Return the [x, y] coordinate for the center point of the cell that contains the specified text.  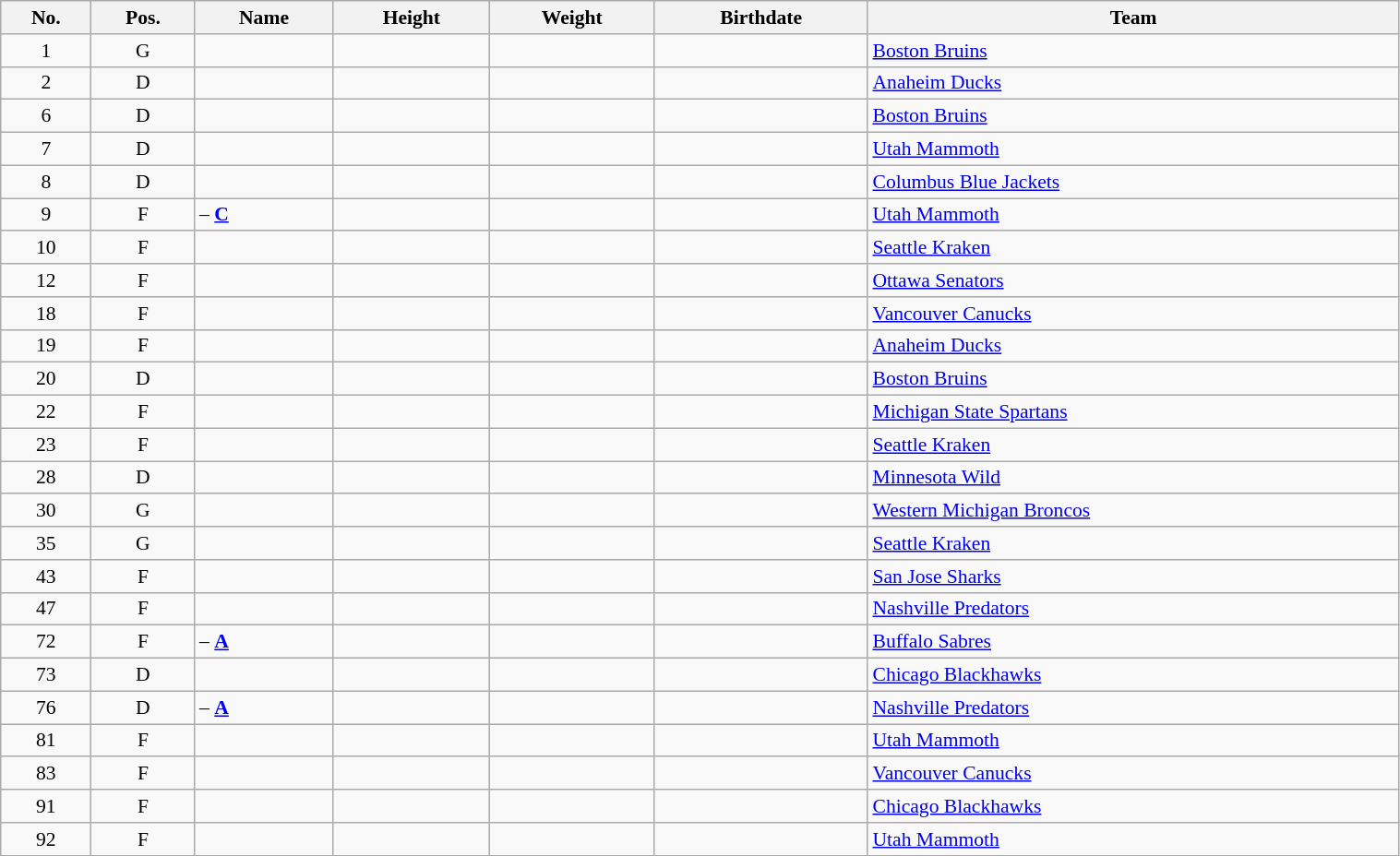
Columbus Blue Jackets [1133, 182]
12 [46, 280]
Ottawa Senators [1133, 280]
Pos. [143, 18]
Birthdate [761, 18]
22 [46, 412]
72 [46, 642]
San Jose Sharks [1133, 577]
6 [46, 116]
43 [46, 577]
18 [46, 314]
83 [46, 774]
47 [46, 609]
92 [46, 839]
35 [46, 543]
19 [46, 346]
Team [1133, 18]
1 [46, 51]
7 [46, 149]
10 [46, 248]
8 [46, 182]
Weight [572, 18]
No. [46, 18]
Western Michigan Broncos [1133, 511]
Buffalo Sabres [1133, 642]
2 [46, 83]
23 [46, 445]
Minnesota Wild [1133, 478]
Height [412, 18]
28 [46, 478]
– C [264, 215]
20 [46, 379]
9 [46, 215]
30 [46, 511]
91 [46, 806]
73 [46, 675]
76 [46, 707]
Name [264, 18]
Michigan State Spartans [1133, 412]
81 [46, 741]
